Output the [x, y] coordinate of the center of the cell containing the given text.  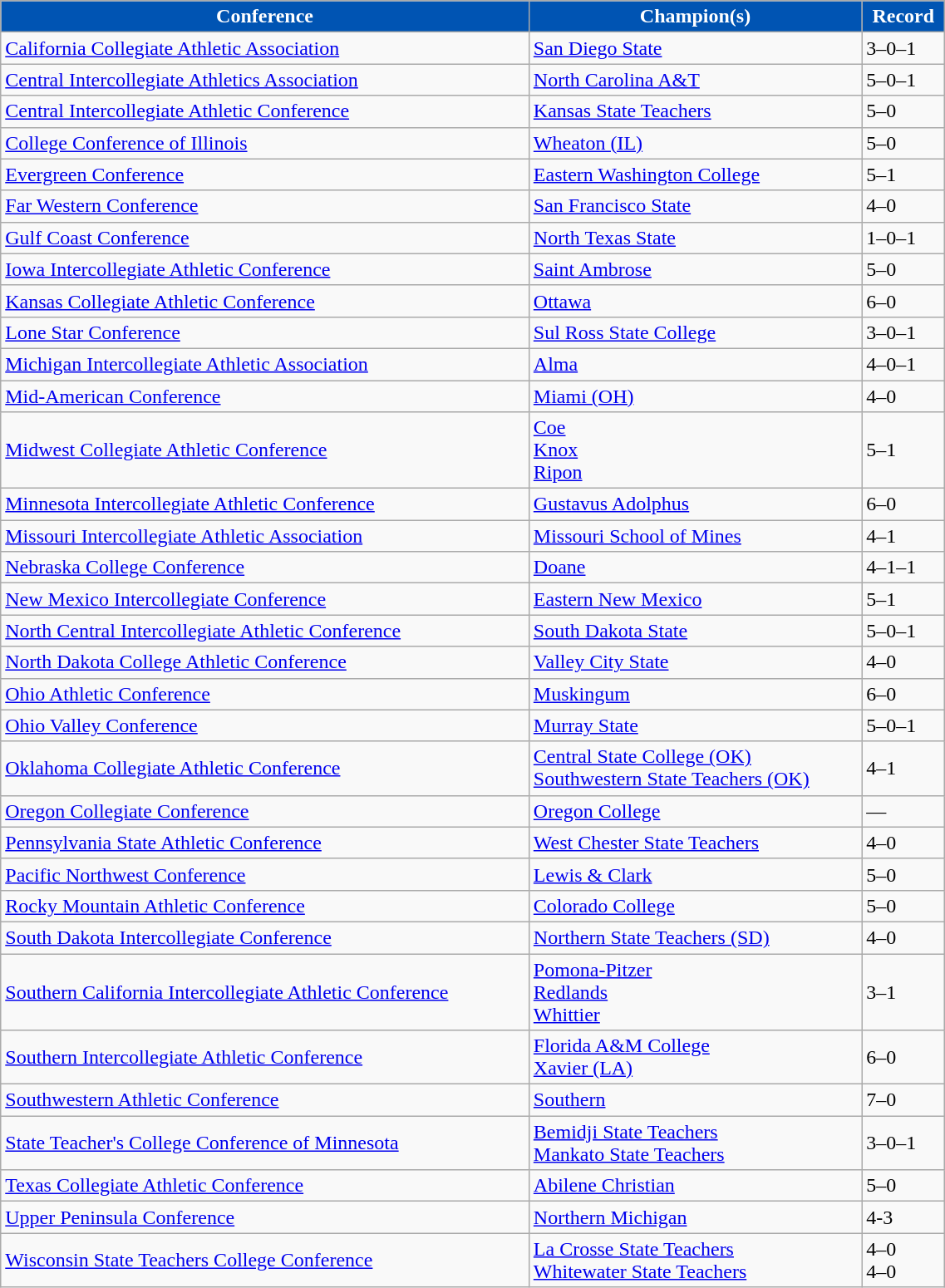
Wisconsin State Teachers College Conference [265, 1260]
Kansas State Teachers [695, 111]
Oregon Collegiate Conference [265, 811]
Champion(s) [695, 17]
Florida A&M CollegeXavier (LA) [695, 1057]
Bemidji State TeachersMankato State Teachers [695, 1143]
Minnesota Intercollegiate Athletic Conference [265, 504]
4-3 [903, 1217]
Northern State Teachers (SD) [695, 937]
4–0–1 [903, 364]
Lone Star Conference [265, 332]
Iowa Intercollegiate Athletic Conference [265, 269]
Missouri School of Mines [695, 536]
Gustavus Adolphus [695, 504]
Ohio Athletic Conference [265, 694]
Central Intercollegiate Athletic Conference [265, 111]
Doane [695, 568]
California Collegiate Athletic Association [265, 48]
Oregon College [695, 811]
4–04–0 [903, 1260]
Nebraska College Conference [265, 568]
Southern [695, 1100]
Missouri Intercollegiate Athletic Association [265, 536]
State Teacher's College Conference of Minnesota [265, 1143]
Saint Ambrose [695, 269]
1–0–1 [903, 238]
Rocky Mountain Athletic Conference [265, 906]
3–1 [903, 992]
Evergreen Conference [265, 175]
North Dakota College Athletic Conference [265, 662]
Pacific Northwest Conference [265, 874]
New Mexico Intercollegiate Conference [265, 599]
Midwest Collegiate Athletic Conference [265, 450]
Murray State [695, 725]
Record [903, 17]
— [903, 811]
Central Intercollegiate Athletics Association [265, 80]
Conference [265, 17]
Ohio Valley Conference [265, 725]
Far Western Conference [265, 206]
Michigan Intercollegiate Athletic Association [265, 364]
Kansas Collegiate Athletic Conference [265, 301]
San Francisco State [695, 206]
North Texas State [695, 238]
Valley City State [695, 662]
Alma [695, 364]
Central State College (OK)Southwestern State Teachers (OK) [695, 768]
Miami (OH) [695, 396]
CoeKnoxRipon [695, 450]
College Conference of Illinois [265, 143]
Oklahoma Collegiate Athletic Conference [265, 768]
7–0 [903, 1100]
Upper Peninsula Conference [265, 1217]
North Central Intercollegiate Athletic Conference [265, 631]
West Chester State Teachers [695, 843]
Southern Intercollegiate Athletic Conference [265, 1057]
La Crosse State TeachersWhitewater State Teachers [695, 1260]
Colorado College [695, 906]
North Carolina A&T [695, 80]
Southern California Intercollegiate Athletic Conference [265, 992]
Muskingum [695, 694]
4–1–1 [903, 568]
Mid-American Conference [265, 396]
South Dakota Intercollegiate Conference [265, 937]
Ottawa [695, 301]
Pomona-PitzerRedlandsWhittier [695, 992]
South Dakota State [695, 631]
Southwestern Athletic Conference [265, 1100]
Abilene Christian [695, 1186]
Northern Michigan [695, 1217]
Eastern New Mexico [695, 599]
Pennsylvania State Athletic Conference [265, 843]
Texas Collegiate Athletic Conference [265, 1186]
Wheaton (IL) [695, 143]
Lewis & Clark [695, 874]
Gulf Coast Conference [265, 238]
Sul Ross State College [695, 332]
Eastern Washington College [695, 175]
San Diego State [695, 48]
